Search for the cell housing the specified text and yield its [X, Y] center coordinate. 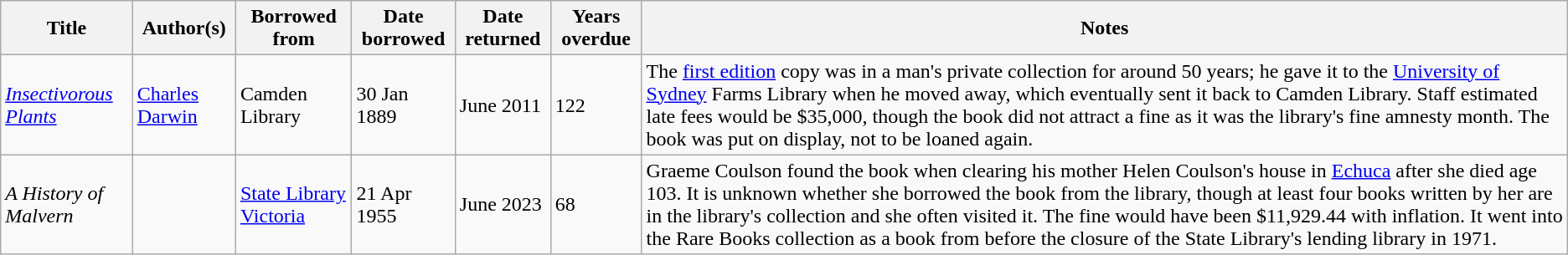
Camden Library [293, 105]
Years overdue [596, 28]
68 [596, 204]
122 [596, 105]
June 2011 [503, 105]
Date borrowed [404, 28]
30 Jan 1889 [404, 105]
State Library Victoria [293, 204]
A History of Malvern [67, 204]
Charles Darwin [184, 105]
Date returned [503, 28]
Title [67, 28]
Notes [1104, 28]
Author(s) [184, 28]
June 2023 [503, 204]
Insectivorous Plants [67, 105]
Borrowed from [293, 28]
21 Apr 1955 [404, 204]
